Search for the cell housing the specified text and yield its (x, y) center coordinate. 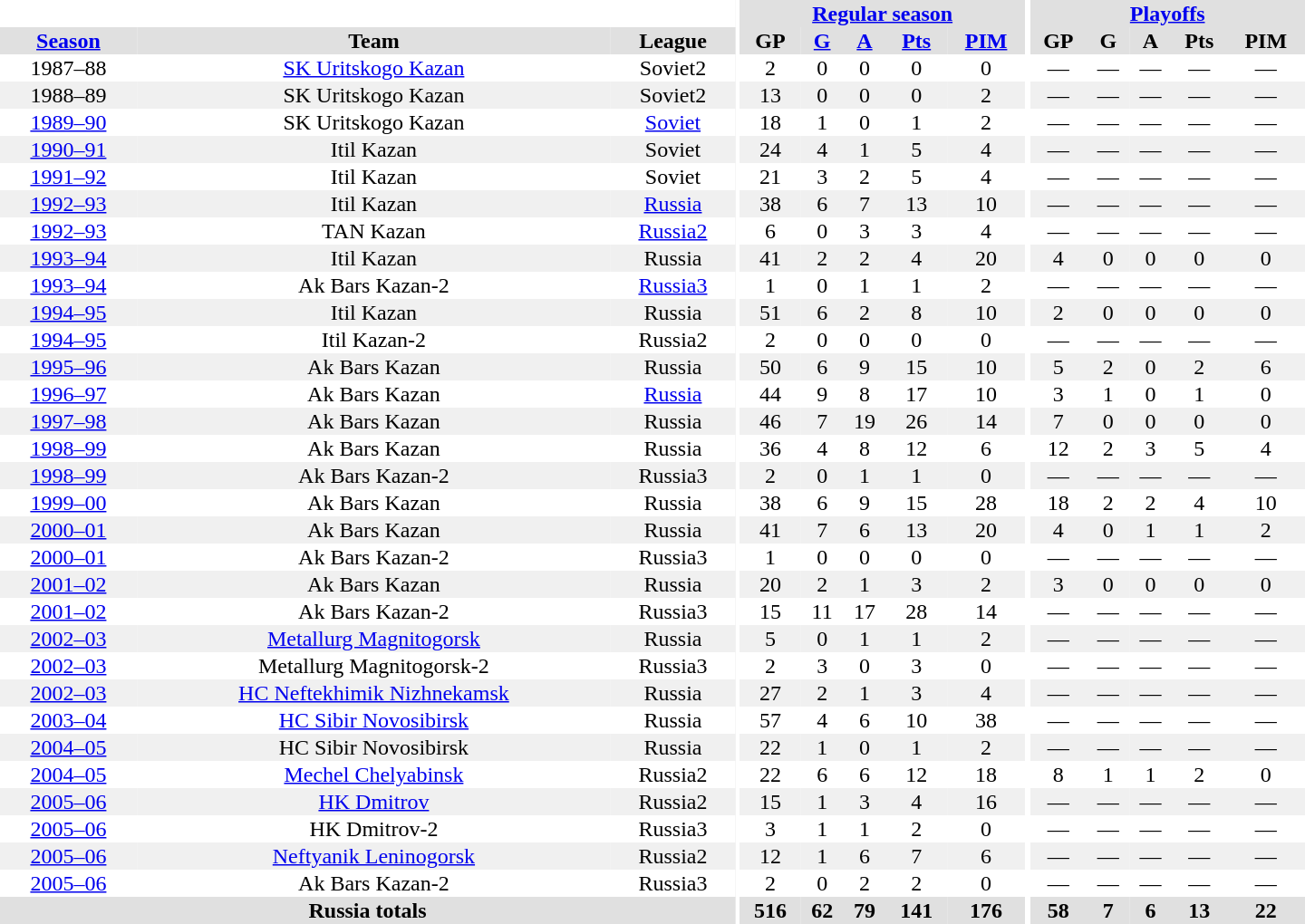
1991–92 (69, 177)
26 (916, 421)
1987–88 (69, 68)
Regular season (883, 14)
50 (770, 367)
Team (373, 41)
2003–04 (69, 720)
1988–89 (69, 95)
36 (770, 448)
21 (770, 177)
Mechel Chelyabinsk (373, 775)
516 (770, 910)
HC Neftekhimik Nizhnekamsk (373, 693)
24 (770, 149)
Neftyanik Leninogorsk (373, 856)
1996–97 (69, 394)
Season (69, 41)
Playoffs (1167, 14)
Itil Kazan-2 (373, 340)
1989–90 (69, 122)
176 (986, 910)
1995–96 (69, 367)
57 (770, 720)
19 (865, 421)
Russia totals (368, 910)
51 (770, 313)
League (672, 41)
79 (865, 910)
TAN Kazan (373, 231)
HK Dmitrov (373, 802)
44 (770, 394)
58 (1058, 910)
27 (770, 693)
1997–98 (69, 421)
46 (770, 421)
HK Dmitrov-2 (373, 829)
Metallurg Magnitogorsk (373, 639)
16 (986, 802)
141 (916, 910)
11 (823, 611)
1999–00 (69, 503)
1990–91 (69, 149)
62 (823, 910)
Metallurg Magnitogorsk-2 (373, 666)
